Extract the (x, y) coordinate from the center of the cell holding the provided text.  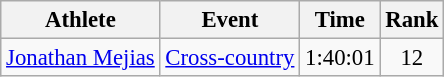
12 (412, 58)
Event (230, 20)
1:40:01 (340, 58)
Athlete (80, 20)
Jonathan Mejias (80, 58)
Cross-country (230, 58)
Rank (412, 20)
Time (340, 20)
